Search for the cell housing the specified text and yield its [X, Y] center coordinate. 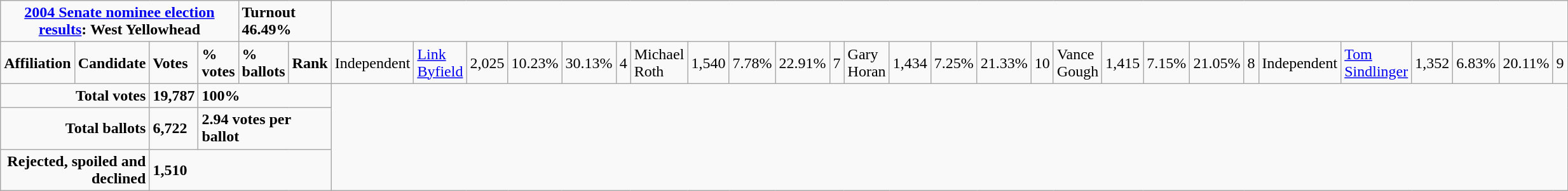
Michael Roth [659, 62]
Votes [174, 62]
10.23% [535, 62]
Tom Sindlinger [1377, 62]
7.78% [753, 62]
% votes [219, 62]
Rank [310, 62]
Turnout 46.49% [285, 22]
7.25% [953, 62]
Candidate [112, 62]
21.05% [1217, 62]
Affiliation [37, 62]
1,510 [240, 169]
1,540 [708, 62]
1,415 [1122, 62]
9 [1560, 62]
2.94 votes per ballot [264, 129]
20.11% [1526, 62]
Total ballots [75, 129]
19,787 [174, 95]
100% [264, 95]
Total votes [75, 95]
1,434 [910, 62]
21.33% [1004, 62]
22.91% [802, 62]
10 [1042, 62]
Vance Gough [1077, 62]
Gary Horan [867, 62]
7.15% [1167, 62]
6,722 [174, 129]
% ballots [263, 62]
Link Byfield [440, 62]
1,352 [1433, 62]
30.13% [589, 62]
Rejected, spoiled and declined [75, 169]
7 [836, 62]
8 [1251, 62]
2,025 [487, 62]
4 [623, 62]
2004 Senate nominee election results: West Yellowhead [119, 22]
6.83% [1476, 62]
